Identify which cell holds the provided text, then report its [X, Y] central coordinate. 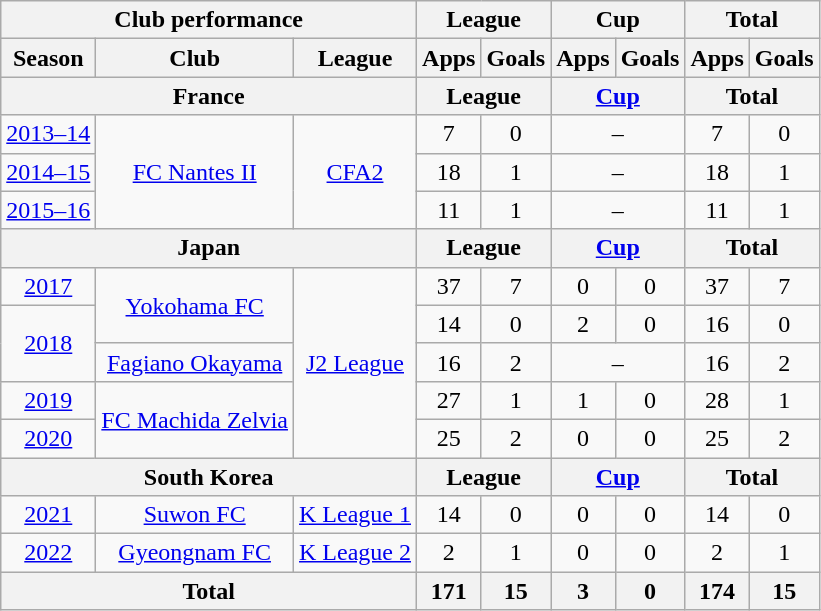
Yokohama FC [195, 305]
28 [717, 400]
Japan [209, 248]
2020 [48, 438]
CFA2 [356, 172]
2021 [48, 515]
Gyeongnam FC [195, 553]
Suwon FC [195, 515]
2013–14 [48, 134]
3 [583, 591]
2014–15 [48, 172]
2019 [48, 400]
174 [717, 591]
FC Nantes II [195, 172]
K League 1 [356, 515]
Club [195, 58]
2018 [48, 343]
2022 [48, 553]
2015–16 [48, 210]
France [209, 96]
Fagiano Okayama [195, 362]
K League 2 [356, 553]
27 [449, 400]
Club performance [209, 20]
Season [48, 58]
2017 [48, 286]
J2 League [356, 362]
FC Machida Zelvia [195, 419]
171 [449, 591]
South Korea [209, 477]
